Output the [x, y] coordinate of the center of the cell containing the given text.  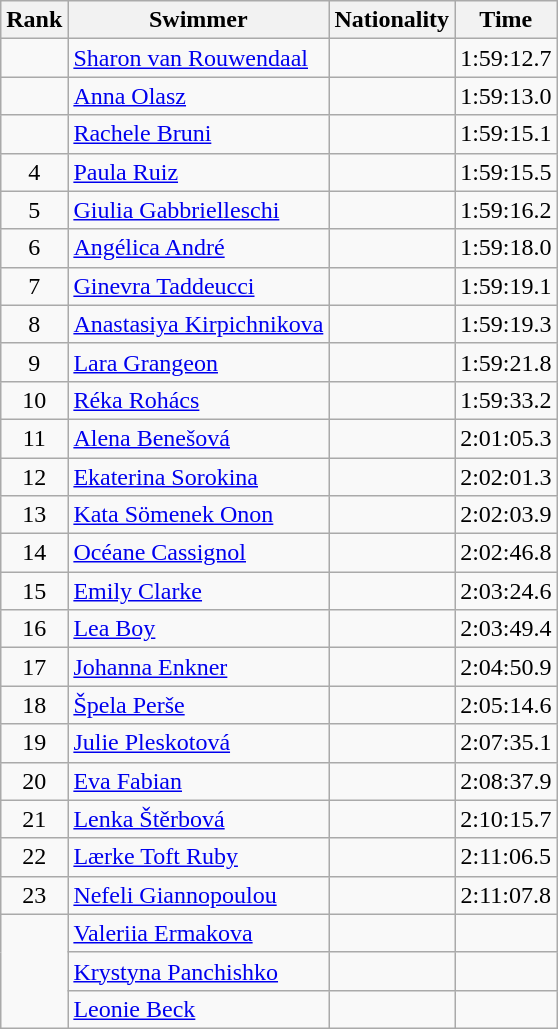
2:07:35.1 [506, 743]
16 [34, 629]
20 [34, 781]
10 [34, 400]
Lea Boy [198, 629]
14 [34, 553]
23 [34, 895]
1:59:19.3 [506, 324]
2:10:15.7 [506, 819]
2:03:24.6 [506, 591]
Sharon van Rouwendaal [198, 58]
Giulia Gabbrielleschi [198, 210]
8 [34, 324]
19 [34, 743]
11 [34, 438]
22 [34, 857]
12 [34, 477]
6 [34, 248]
Océane Cassignol [198, 553]
2:08:37.9 [506, 781]
1:59:18.0 [506, 248]
Ekaterina Sorokina [198, 477]
Ginevra Taddeucci [198, 286]
1:59:19.1 [506, 286]
Rank [34, 20]
Julie Pleskotová [198, 743]
1:59:13.0 [506, 96]
Time [506, 20]
1:59:16.2 [506, 210]
21 [34, 819]
1:59:33.2 [506, 400]
15 [34, 591]
1:59:12.7 [506, 58]
Swimmer [198, 20]
5 [34, 210]
Špela Perše [198, 705]
17 [34, 667]
Krystyna Panchishko [198, 971]
Johanna Enkner [198, 667]
Angélica André [198, 248]
Paula Ruiz [198, 172]
Lærke Toft Ruby [198, 857]
2:02:03.9 [506, 515]
2:02:01.3 [506, 477]
4 [34, 172]
Eva Fabian [198, 781]
Kata Sömenek Onon [198, 515]
1:59:15.5 [506, 172]
Valeriia Ermakova [198, 933]
2:01:05.3 [506, 438]
Leonie Beck [198, 1009]
2:02:46.8 [506, 553]
9 [34, 362]
2:05:14.6 [506, 705]
Anastasiya Kirpichnikova [198, 324]
2:04:50.9 [506, 667]
7 [34, 286]
1:59:15.1 [506, 134]
2:11:07.8 [506, 895]
18 [34, 705]
Rachele Bruni [198, 134]
2:11:06.5 [506, 857]
Nefeli Giannopoulou [198, 895]
2:03:49.4 [506, 629]
Anna Olasz [198, 96]
Alena Benešová [198, 438]
Lenka Štěrbová [198, 819]
13 [34, 515]
Nationality [392, 20]
Réka Rohács [198, 400]
Lara Grangeon [198, 362]
Emily Clarke [198, 591]
1:59:21.8 [506, 362]
